Determine the (X, Y) coordinate at the center of the cell enclosing the given text.  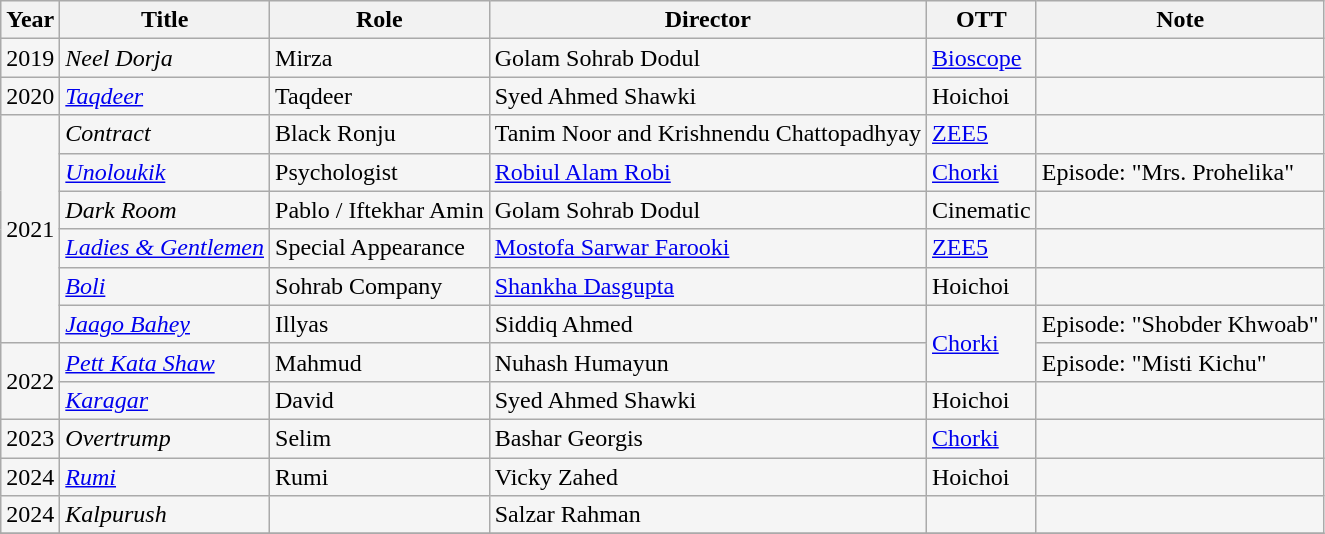
Overtrump (165, 438)
2023 (30, 438)
Karagar (165, 400)
Boli (165, 286)
Title (165, 20)
Nuhash Humayun (708, 362)
Role (380, 20)
Psychologist (380, 172)
2021 (30, 229)
2020 (30, 96)
Salzar Rahman (708, 515)
David (380, 400)
Robiul Alam Robi (708, 172)
Special Appearance (380, 248)
Note (1180, 20)
Pablo / Iftekhar Amin (380, 210)
Neel Dorja (165, 58)
Director (708, 20)
Bashar Georgis (708, 438)
Pett Kata Shaw (165, 362)
Shankha Dasgupta (708, 286)
Unoloukik (165, 172)
Mirza (380, 58)
Siddiq Ahmed (708, 324)
Episode: "Shobder Khwoab" (1180, 324)
Dark Room (165, 210)
Illyas (380, 324)
Mostofa Sarwar Farooki (708, 248)
Sohrab Company (380, 286)
OTT (982, 20)
Ladies & Gentlemen (165, 248)
Tanim Noor and Krishnendu Chattopadhyay (708, 134)
Year (30, 20)
Episode: "Misti Kichu" (1180, 362)
Episode: "Mrs. Prohelika" (1180, 172)
Cinematic (982, 210)
Black Ronju (380, 134)
Jaago Bahey (165, 324)
Selim (380, 438)
Bioscope (982, 58)
Vicky Zahed (708, 477)
Kalpurush (165, 515)
Mahmud (380, 362)
2022 (30, 381)
2019 (30, 58)
Contract (165, 134)
